Detect which cell encompasses the target text, then output its (x, y) center coordinate. 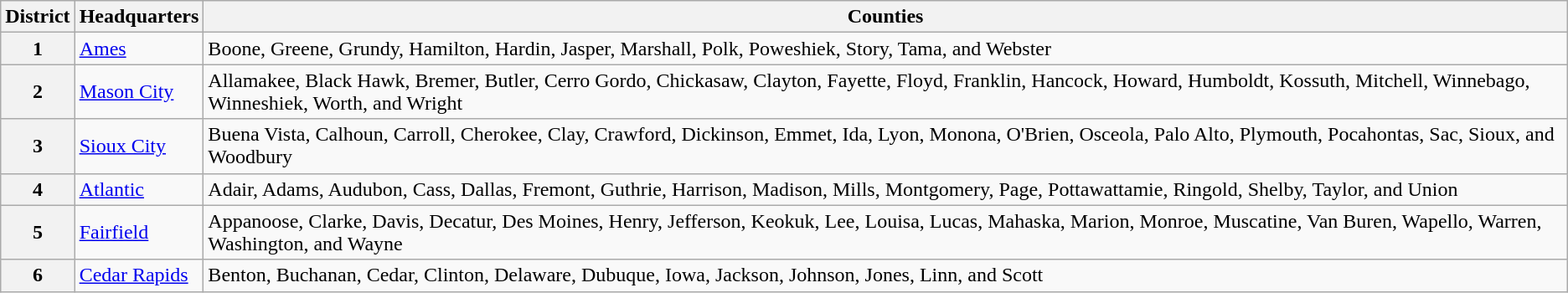
3 (38, 146)
2 (38, 92)
6 (38, 275)
Mason City (139, 92)
Adair, Adams, Audubon, Cass, Dallas, Fremont, Guthrie, Harrison, Madison, Mills, Montgomery, Page, Pottawattamie, Ringold, Shelby, Taylor, and Union (885, 189)
Headquarters (139, 17)
District (38, 17)
Ames (139, 49)
4 (38, 189)
Benton, Buchanan, Cedar, Clinton, Delaware, Dubuque, Iowa, Jackson, Johnson, Jones, Linn, and Scott (885, 275)
Boone, Greene, Grundy, Hamilton, Hardin, Jasper, Marshall, Polk, Poweshiek, Story, Tama, and Webster (885, 49)
Counties (885, 17)
5 (38, 233)
Fairfield (139, 233)
Cedar Rapids (139, 275)
Sioux City (139, 146)
Atlantic (139, 189)
1 (38, 49)
